Output the (x, y) coordinate of the center of the cell containing the given text.  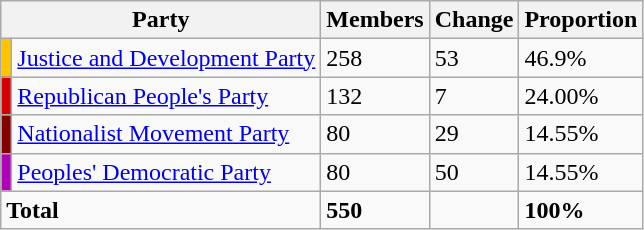
Total (161, 210)
Peoples' Democratic Party (166, 172)
53 (474, 58)
Republican People's Party (166, 96)
Party (161, 20)
Proportion (581, 20)
Change (474, 20)
550 (375, 210)
132 (375, 96)
Nationalist Movement Party (166, 134)
Members (375, 20)
100% (581, 210)
29 (474, 134)
24.00% (581, 96)
Justice and Development Party (166, 58)
258 (375, 58)
46.9% (581, 58)
50 (474, 172)
7 (474, 96)
